Locate the cell with the specified text and output its (x, y) center coordinate. 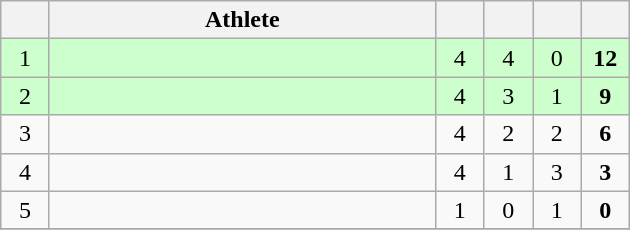
9 (606, 96)
12 (606, 58)
6 (606, 134)
Athlete (242, 20)
5 (26, 210)
